Detect which cell encompasses the target text, then output its (x, y) center coordinate. 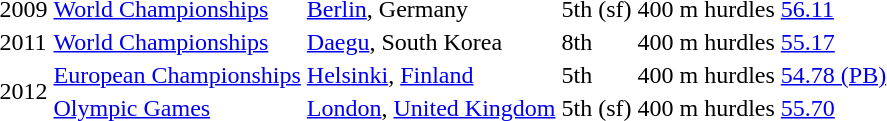
Helsinki, Finland (431, 75)
5th (596, 75)
54.78 (PB) (833, 75)
World Championships (177, 42)
Daegu, South Korea (431, 42)
European Championships (177, 75)
8th (596, 42)
55.17 (833, 42)
